From the cell containing the given text, extract its center point as (X, Y) coordinate. 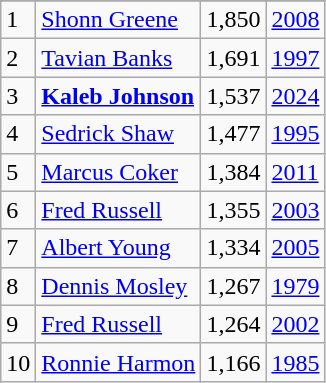
Sedrick Shaw (118, 134)
1995 (296, 134)
1 (18, 20)
1,384 (234, 172)
2 (18, 58)
8 (18, 286)
1,267 (234, 286)
Shonn Greene (118, 20)
7 (18, 248)
1979 (296, 286)
2003 (296, 210)
Dennis Mosley (118, 286)
1,537 (234, 96)
4 (18, 134)
10 (18, 362)
Ronnie Harmon (118, 362)
1,264 (234, 324)
1985 (296, 362)
Albert Young (118, 248)
1,477 (234, 134)
2002 (296, 324)
3 (18, 96)
9 (18, 324)
1,334 (234, 248)
1997 (296, 58)
6 (18, 210)
2005 (296, 248)
1,355 (234, 210)
2024 (296, 96)
1,850 (234, 20)
Marcus Coker (118, 172)
1,166 (234, 362)
2011 (296, 172)
5 (18, 172)
Kaleb Johnson (118, 96)
1,691 (234, 58)
Tavian Banks (118, 58)
2008 (296, 20)
